Return (x, y) of the center of cell containing provided text 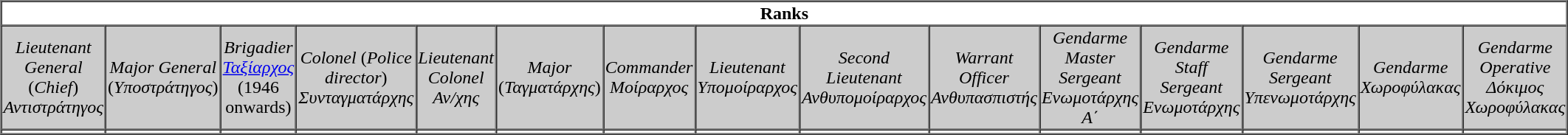
Gendarme Sergeant Υπενωμοτάρχης (1299, 77)
Lieutenant General (Chief) Αντιστράτηγος (53, 77)
Major General (Υποστράτηγος) (163, 77)
Lieutenant Colonel Αν/χης (456, 77)
Colonel (Police director) Συνταγματάρχης (356, 77)
Second Lieutenant Ανθυπομοίραρχος (864, 77)
Gendarme Staff Sergeant Ενωμοτάρχης (1192, 77)
Lieutenant Υπομοίραρχος (747, 77)
Warrant Officer Ανθυπασπιστής (984, 77)
Brigadier Ταξίαρχος(1946 onwards) (258, 77)
Major (Ταγματάρχης) (549, 77)
Gendarme Operative Δόκιμος Χωροφύλακας (1515, 77)
Gendarme Χωροφύλακας (1411, 77)
Commander Μοίραρχος (650, 77)
Gendarme Master Sergeant Ενωμοτάρχης Α΄ (1090, 77)
Ranks (785, 13)
